Provide the (x, y) coordinate of the cell's center where the given text is located.  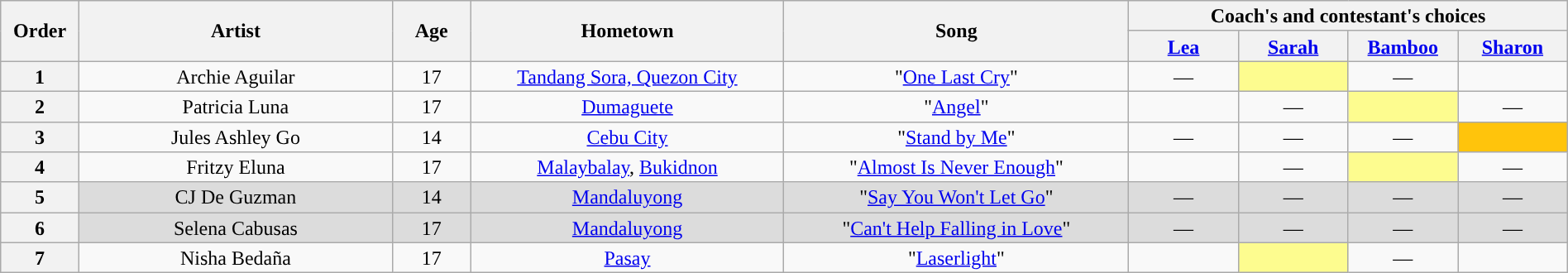
"Laserlight" (956, 258)
Cebu City (627, 137)
"Angel" (956, 106)
Sharon (1513, 46)
"One Last Cry" (956, 76)
Pasay (627, 258)
4 (40, 167)
Tandang Sora, Quezon City (627, 76)
"Say You Won't Let Go" (956, 197)
Age (432, 31)
Selena Cabusas (235, 228)
Bamboo (1403, 46)
"Can't Help Falling in Love" (956, 228)
Hometown (627, 31)
Nisha Bedaña (235, 258)
Patricia Luna (235, 106)
"Almost Is Never Enough" (956, 167)
Lea (1184, 46)
CJ De Guzman (235, 197)
Sarah (1293, 46)
Song (956, 31)
Artist (235, 31)
Coach's and contestant's choices (1348, 17)
Malaybalay, Bukidnon (627, 167)
6 (40, 228)
5 (40, 197)
Dumaguete (627, 106)
1 (40, 76)
Archie Aguilar (235, 76)
3 (40, 137)
Fritzy Eluna (235, 167)
2 (40, 106)
7 (40, 258)
Jules Ashley Go (235, 137)
Order (40, 31)
"Stand by Me" (956, 137)
